Return (X, Y) of the center of cell containing provided text 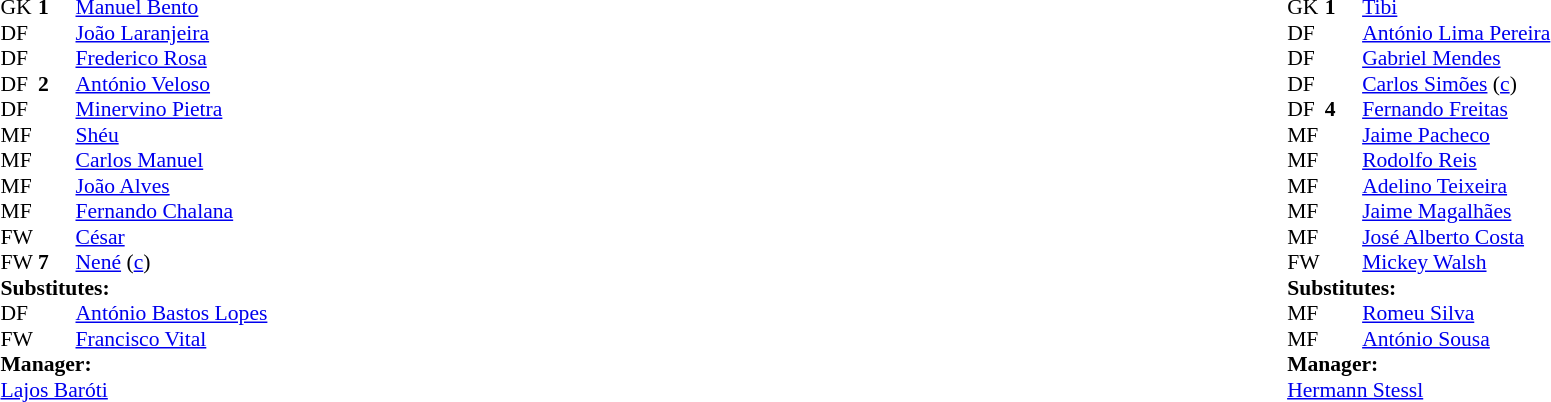
Shéu (172, 135)
Fernando Chalana (172, 211)
António Lima Pereira (1456, 33)
Carlos Simões (c) (1456, 84)
2 (57, 84)
César (172, 237)
4 (1344, 109)
Carlos Manuel (172, 161)
Romeu Silva (1456, 313)
Rodolfo Reis (1456, 161)
Jaime Magalhães (1456, 211)
Adelino Teixeira (1456, 186)
Gabriel Mendes (1456, 59)
João Laranjeira (172, 33)
Frederico Rosa (172, 59)
Mickey Walsh (1456, 263)
João Alves (172, 186)
Fernando Freitas (1456, 109)
Nené (c) (172, 263)
José Alberto Costa (1456, 237)
António Sousa (1456, 339)
Minervino Pietra (172, 109)
Francisco Vital (172, 339)
António Bastos Lopes (172, 313)
António Veloso (172, 84)
7 (57, 263)
Jaime Pacheco (1456, 135)
